Determine the (x, y) coordinate at the center of the cell enclosing the given text.  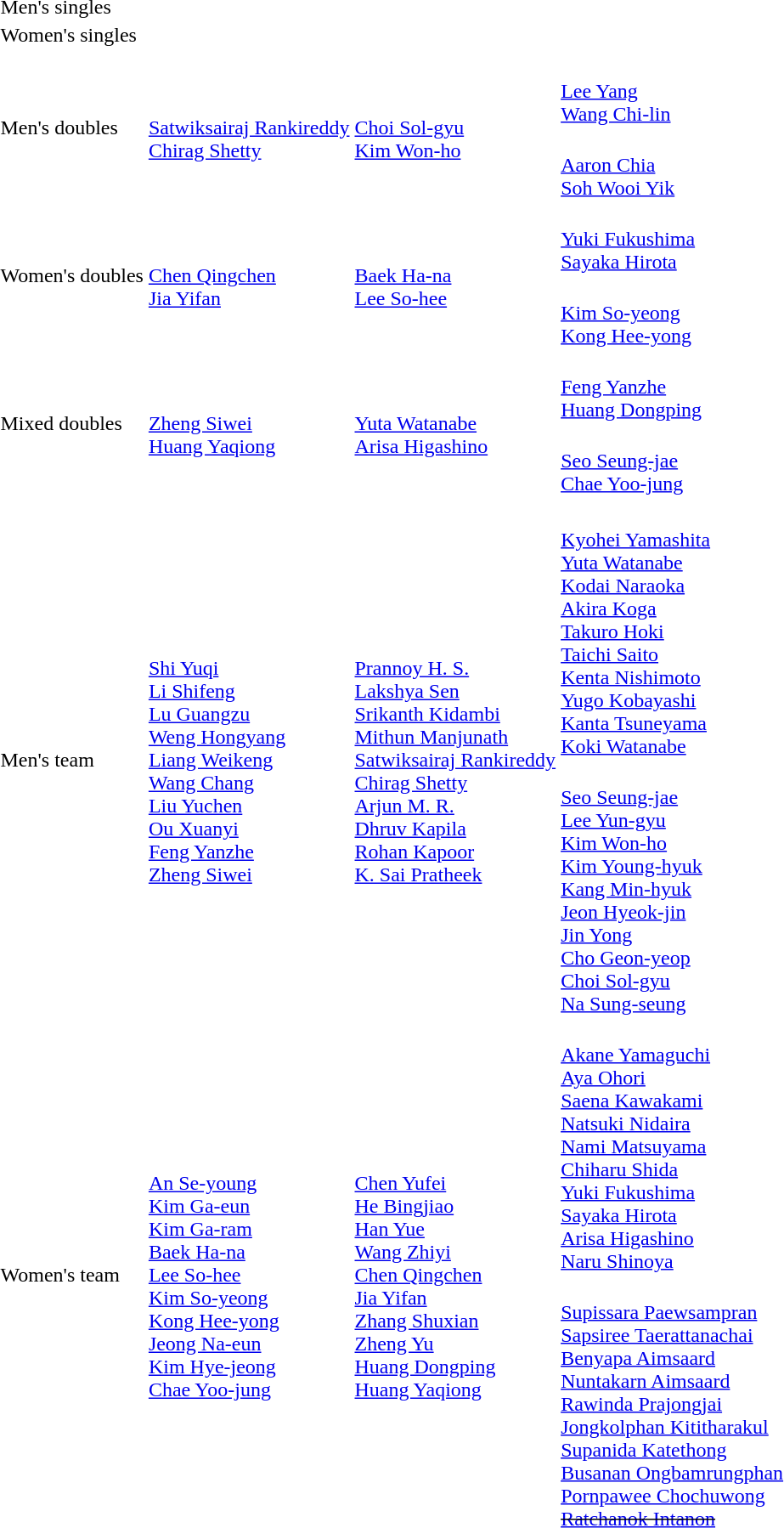
Choi Sol-gyuKim Won-ho (455, 127)
Baek Ha-naLee So-hee (455, 275)
Prannoy H. S.Lakshya SenSrikanth KidambiMithun ManjunathSatwiksairaj RankireddyChirag ShettyArjun M. R.Dhruv KapilaRohan KapoorK. Sai Pratheek (455, 760)
Chen QingchenJia Yifan (249, 275)
Satwiksairaj RankireddyChirag Shetty (249, 127)
Shi YuqiLi ShifengLu GuangzuWeng HongyangLiang WeikengWang ChangLiu YuchenOu XuanyiFeng YanzheZheng Siwei (249, 760)
Yuta WatanabeArisa Higashino (455, 423)
Zheng SiweiHuang Yaqiong (249, 423)
